From the cell containing the given text, extract its center point as (X, Y) coordinate. 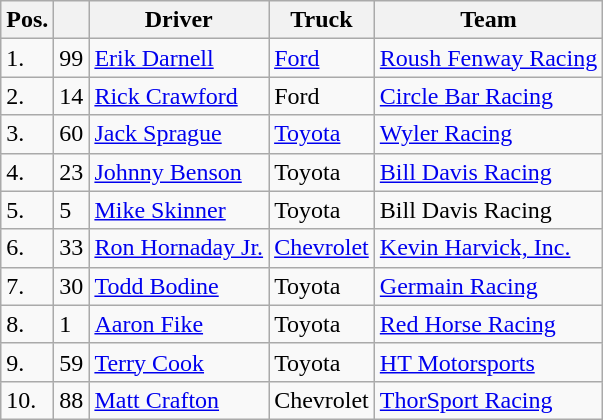
23 (72, 172)
ThorSport Racing (488, 400)
Kevin Harvick, Inc. (488, 248)
8. (28, 324)
33 (72, 248)
Jack Sprague (179, 134)
Ron Hornaday Jr. (179, 248)
Aaron Fike (179, 324)
99 (72, 58)
Todd Bodine (179, 286)
Wyler Racing (488, 134)
5. (28, 210)
3. (28, 134)
14 (72, 96)
2. (28, 96)
1. (28, 58)
Germain Racing (488, 286)
30 (72, 286)
Johnny Benson (179, 172)
HT Motorsports (488, 362)
Roush Fenway Racing (488, 58)
88 (72, 400)
Driver (179, 20)
10. (28, 400)
Truck (322, 20)
Mike Skinner (179, 210)
Terry Cook (179, 362)
Team (488, 20)
Erik Darnell (179, 58)
Circle Bar Racing (488, 96)
Red Horse Racing (488, 324)
59 (72, 362)
4. (28, 172)
Pos. (28, 20)
9. (28, 362)
1 (72, 324)
7. (28, 286)
5 (72, 210)
Matt Crafton (179, 400)
6. (28, 248)
60 (72, 134)
Rick Crawford (179, 96)
